Output the [X, Y] coordinate of the center of the cell containing the given text.  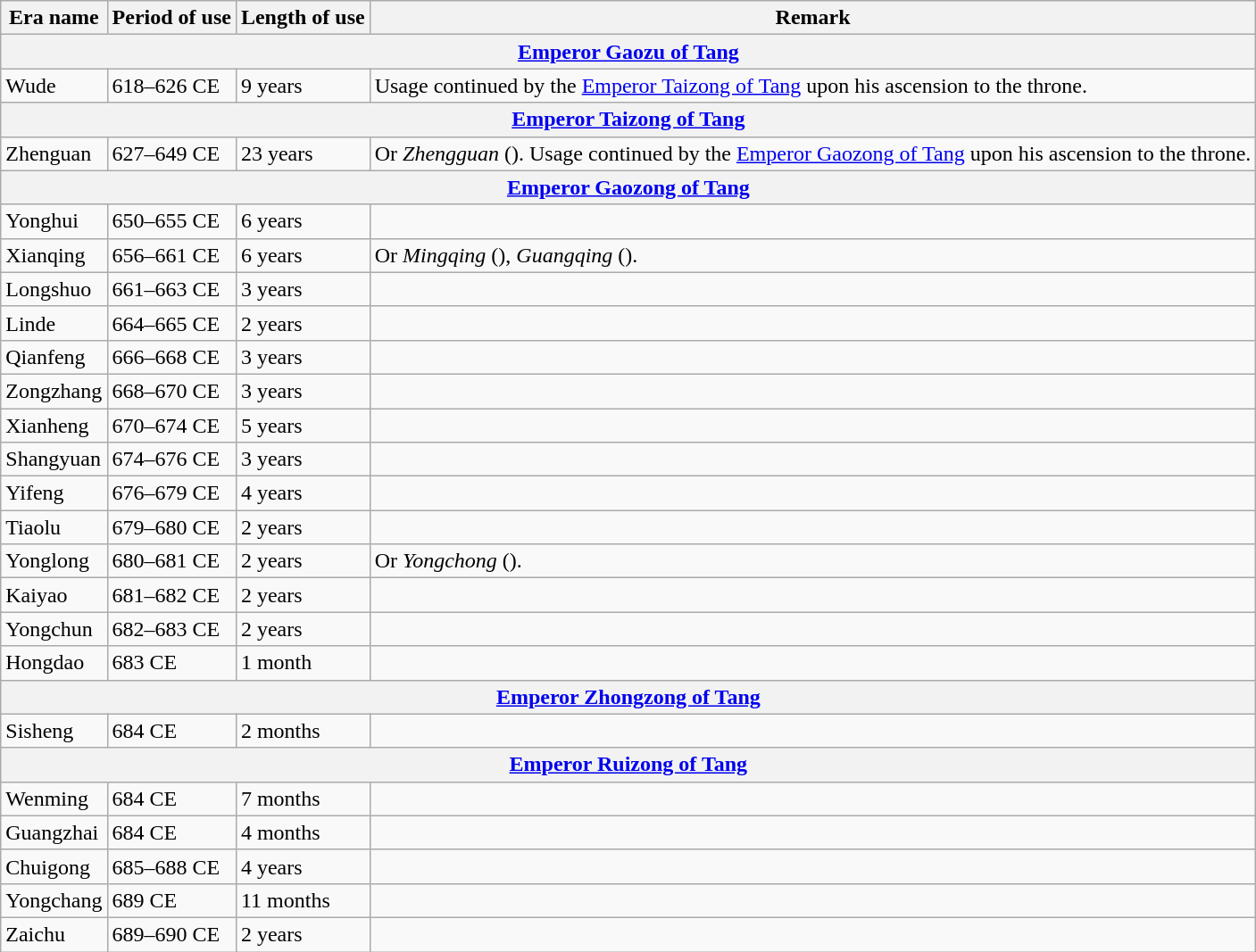
689–690 CE [171, 934]
Usage continued by the Emperor Taizong of Tang upon his ascension to the throne. [812, 86]
Zongzhang [54, 391]
679–680 CE [171, 527]
Or Zhengguan (). Usage continued by the Emperor Gaozong of Tang upon his ascension to the throne. [812, 153]
Chuigong [54, 866]
Yonglong [54, 561]
Emperor Gaozong of Tang [628, 187]
Longshuo [54, 289]
681–682 CE [171, 595]
627–649 CE [171, 153]
Shangyuan [54, 459]
683 CE [171, 663]
Yifeng [54, 493]
682–683 CE [171, 629]
Zhenguan [54, 153]
Emperor Taizong of Tang [628, 120]
Sisheng [54, 731]
666–668 CE [171, 357]
Yongchang [54, 900]
Wenming [54, 799]
661–663 CE [171, 289]
2 months [303, 731]
Yonghui [54, 221]
668–670 CE [171, 391]
676–679 CE [171, 493]
4 months [303, 832]
Era name [54, 18]
674–676 CE [171, 459]
Wude [54, 86]
9 years [303, 86]
11 months [303, 900]
Guangzhai [54, 832]
23 years [303, 153]
689 CE [171, 900]
Xianheng [54, 426]
664–665 CE [171, 323]
Qianfeng [54, 357]
Tiaolu [54, 527]
Xianqing [54, 255]
Or Yongchong (). [812, 561]
Emperor Zhongzong of Tang [628, 697]
Period of use [171, 18]
Linde [54, 323]
685–688 CE [171, 866]
Emperor Gaozu of Tang [628, 52]
656–661 CE [171, 255]
Length of use [303, 18]
1 month [303, 663]
Remark [812, 18]
Hongdao [54, 663]
Emperor Ruizong of Tang [628, 765]
5 years [303, 426]
Kaiyao [54, 595]
Yongchun [54, 629]
Or Mingqing (), Guangqing (). [812, 255]
670–674 CE [171, 426]
Zaichu [54, 934]
650–655 CE [171, 221]
7 months [303, 799]
618–626 CE [171, 86]
680–681 CE [171, 561]
